Detect which cell encompasses the target text, then output its [x, y] center coordinate. 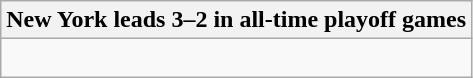
New York leads 3–2 in all-time playoff games [236, 20]
